From the cell containing the given text, extract its center point as (X, Y) coordinate. 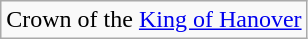
Crown of the King of Hanover (154, 20)
